Output the [x, y] coordinate of the center of the cell containing the given text.  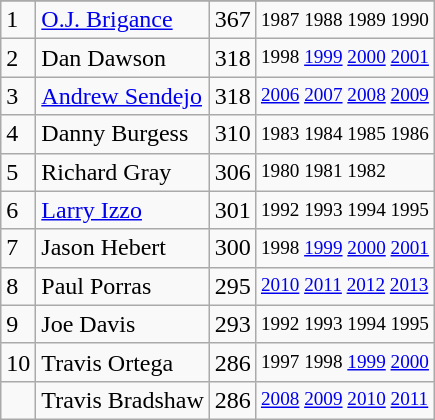
2010 2011 2012 2013 [344, 286]
8 [18, 286]
4 [18, 134]
300 [232, 248]
1980 1981 1982 [344, 172]
310 [232, 134]
2008 2009 2010 2011 [344, 400]
1 [18, 20]
2 [18, 58]
Larry Izzo [123, 210]
295 [232, 286]
10 [18, 362]
5 [18, 172]
9 [18, 324]
Danny Burgess [123, 134]
367 [232, 20]
1983 1984 1985 1986 [344, 134]
O.J. Brigance [123, 20]
301 [232, 210]
Travis Ortega [123, 362]
Dan Dawson [123, 58]
Richard Gray [123, 172]
1987 1988 1989 1990 [344, 20]
Travis Bradshaw [123, 400]
Andrew Sendejo [123, 96]
Joe Davis [123, 324]
6 [18, 210]
Jason Hebert [123, 248]
306 [232, 172]
293 [232, 324]
Paul Porras [123, 286]
7 [18, 248]
1997 1998 1999 2000 [344, 362]
2006 2007 2008 2009 [344, 96]
3 [18, 96]
